Scan for the cell matching the given text and deliver its (X, Y) coordinate at center. 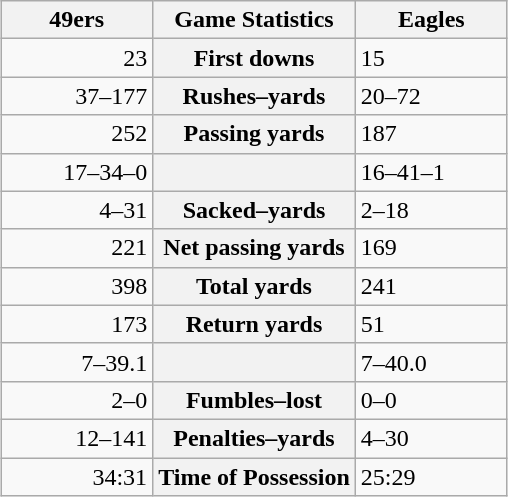
Sacked–yards (254, 210)
Fumbles–lost (254, 400)
252 (77, 134)
2–18 (431, 210)
Rushes–yards (254, 96)
34:31 (77, 477)
173 (77, 324)
0–0 (431, 400)
15 (431, 58)
7–39.1 (77, 362)
221 (77, 248)
2–0 (77, 400)
51 (431, 324)
23 (77, 58)
Time of Possession (254, 477)
Passing yards (254, 134)
20–72 (431, 96)
17–34–0 (77, 172)
Total yards (254, 286)
16–41–1 (431, 172)
7–40.0 (431, 362)
Eagles (431, 20)
Return yards (254, 324)
241 (431, 286)
12–141 (77, 438)
187 (431, 134)
4–30 (431, 438)
4–31 (77, 210)
Net passing yards (254, 248)
169 (431, 248)
Game Statistics (254, 20)
First downs (254, 58)
398 (77, 286)
49ers (77, 20)
25:29 (431, 477)
37–177 (77, 96)
Penalties–yards (254, 438)
